Pinpoint the cell where the given text exists, returning its (x, y) midpoint coordinate. 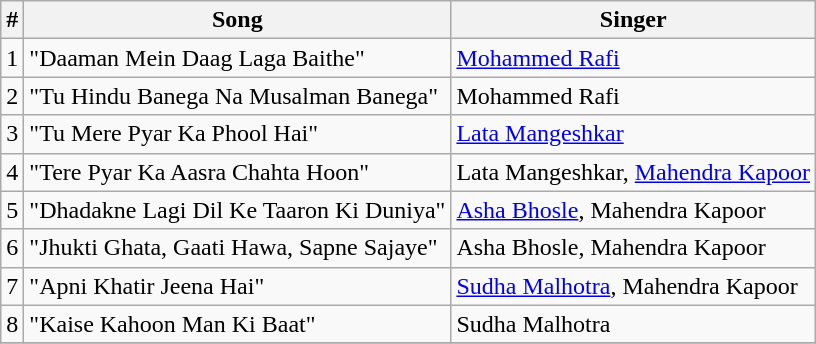
Lata Mangeshkar (634, 134)
# (12, 20)
"Tere Pyar Ka Aasra Chahta Hoon" (238, 172)
Singer (634, 20)
5 (12, 210)
1 (12, 58)
Lata Mangeshkar, Mahendra Kapoor (634, 172)
"Apni Khatir Jeena Hai" (238, 286)
6 (12, 248)
"Jhukti Ghata, Gaati Hawa, Sapne Sajaye" (238, 248)
2 (12, 96)
"Tu Mere Pyar Ka Phool Hai" (238, 134)
"Tu Hindu Banega Na Musalman Banega" (238, 96)
Sudha Malhotra (634, 324)
"Kaise Kahoon Man Ki Baat" (238, 324)
"Daaman Mein Daag Laga Baithe" (238, 58)
"Dhadakne Lagi Dil Ke Taaron Ki Duniya" (238, 210)
3 (12, 134)
7 (12, 286)
8 (12, 324)
Sudha Malhotra, Mahendra Kapoor (634, 286)
Song (238, 20)
4 (12, 172)
